Extract the (x, y) coordinate from the center of the cell holding the provided text.  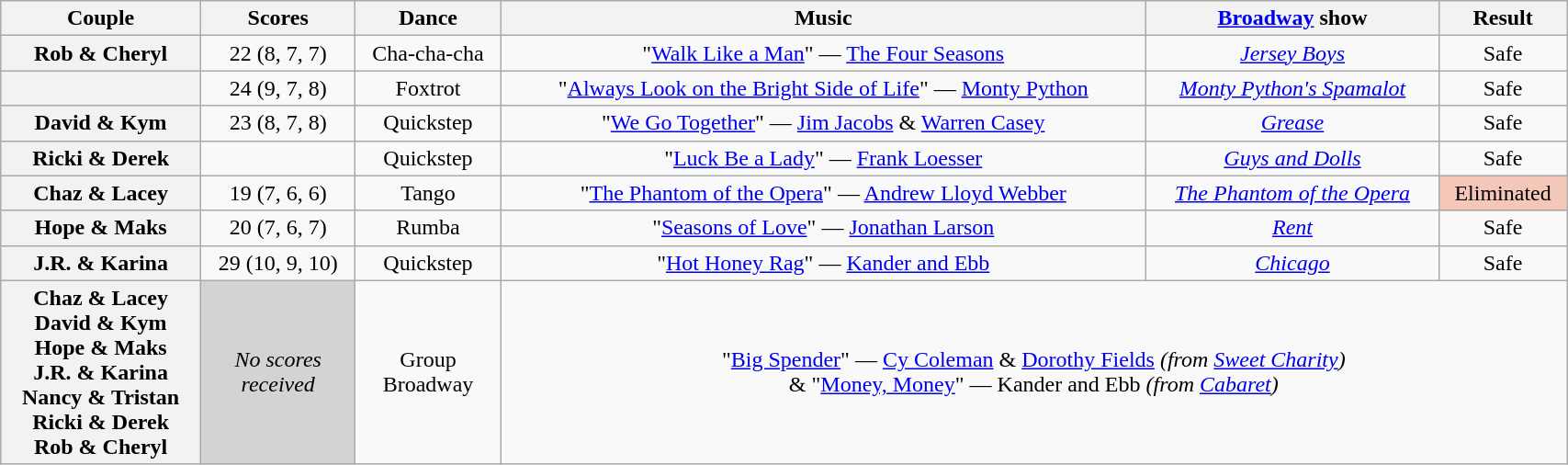
Scores (277, 18)
Eliminated (1503, 193)
Foxtrot (428, 88)
"The Phantom of the Opera" — Andrew Lloyd Webber (823, 193)
20 (7, 6, 7) (277, 228)
Ricki & Derek (101, 158)
Rent (1292, 228)
The Phantom of the Opera (1292, 193)
GroupBroadway (428, 372)
Guys and Dolls (1292, 158)
24 (9, 7, 8) (277, 88)
"Hot Honey Rag" — Kander and Ebb (823, 263)
Tango (428, 193)
"We Go Together" — Jim Jacobs & Warren Casey (823, 123)
Chicago (1292, 263)
"Luck Be a Lady" — Frank Loesser (823, 158)
Grease (1292, 123)
22 (8, 7, 7) (277, 53)
J.R. & Karina (101, 263)
Cha-cha-cha (428, 53)
Jersey Boys (1292, 53)
Monty Python's Spamalot (1292, 88)
29 (10, 9, 10) (277, 263)
Chaz & LaceyDavid & KymHope & MaksJ.R. & KarinaNancy & TristanRicki & DerekRob & Cheryl (101, 372)
Dance (428, 18)
Rumba (428, 228)
Result (1503, 18)
Chaz & Lacey (101, 193)
Hope & Maks (101, 228)
"Seasons of Love" — Jonathan Larson (823, 228)
David & Kym (101, 123)
Rob & Cheryl (101, 53)
23 (8, 7, 8) (277, 123)
"Walk Like a Man" — The Four Seasons (823, 53)
"Big Spender" — Cy Coleman & Dorothy Fields (from Sweet Charity)& "Money, Money" — Kander and Ebb (from Cabaret) (1034, 372)
Broadway show (1292, 18)
No scoresreceived (277, 372)
"Always Look on the Bright Side of Life" — Monty Python (823, 88)
Music (823, 18)
19 (7, 6, 6) (277, 193)
Couple (101, 18)
